Detect which cell encompasses the target text, then output its [x, y] center coordinate. 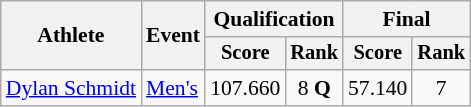
Qualification [274, 19]
Final [406, 19]
Event [173, 36]
107.660 [245, 88]
57.140 [378, 88]
Men's [173, 88]
7 [441, 88]
8 Q [314, 88]
Athlete [71, 36]
Dylan Schmidt [71, 88]
